From the cell containing the given text, extract its center point as (x, y) coordinate. 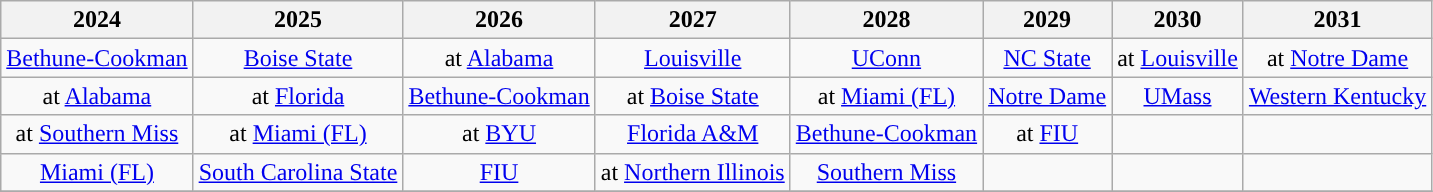
South Carolina State (298, 172)
at FIU (1048, 134)
Boise State (298, 58)
at Northern Illinois (692, 172)
Western Kentucky (1337, 96)
NC State (1048, 58)
at BYU (499, 134)
Miami (FL) (97, 172)
Louisville (692, 58)
UMass (1178, 96)
2028 (886, 20)
at Florida (298, 96)
at Southern Miss (97, 134)
at Louisville (1178, 58)
2029 (1048, 20)
2026 (499, 20)
Florida A&M (692, 134)
Southern Miss (886, 172)
Notre Dame (1048, 96)
2025 (298, 20)
2030 (1178, 20)
at Notre Dame (1337, 58)
FIU (499, 172)
UConn (886, 58)
2024 (97, 20)
2027 (692, 20)
2031 (1337, 20)
at Boise State (692, 96)
